Return the (x, y) coordinate for the center point of the cell that contains the specified text.  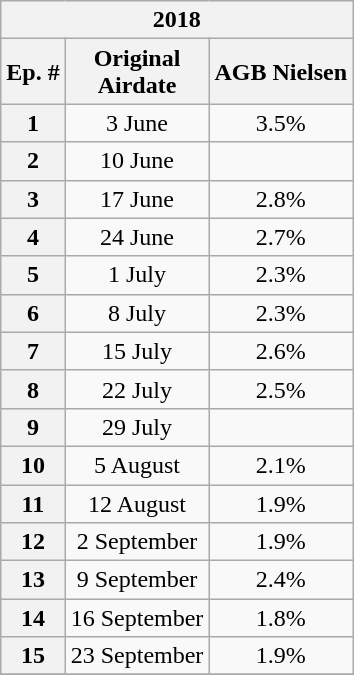
10 June (137, 161)
7 (33, 351)
2018 (177, 20)
5 (33, 275)
8 July (137, 313)
12 August (137, 503)
2.7% (281, 237)
15 (33, 656)
9 September (137, 580)
5 August (137, 465)
29 July (137, 427)
12 (33, 542)
2 (33, 161)
9 (33, 427)
4 (33, 237)
3.5% (281, 123)
1 July (137, 275)
2 September (137, 542)
2.4% (281, 580)
17 June (137, 199)
AGB Nielsen (281, 72)
23 September (137, 656)
2.1% (281, 465)
2.6% (281, 351)
3 (33, 199)
3 June (137, 123)
2.5% (281, 389)
8 (33, 389)
11 (33, 503)
2.8% (281, 199)
Ep. # (33, 72)
1 (33, 123)
22 July (137, 389)
15 July (137, 351)
14 (33, 618)
OriginalAirdate (137, 72)
10 (33, 465)
6 (33, 313)
13 (33, 580)
16 September (137, 618)
1.8% (281, 618)
24 June (137, 237)
